For the text-containing cell, return its midpoint in (x, y) coordinate format. 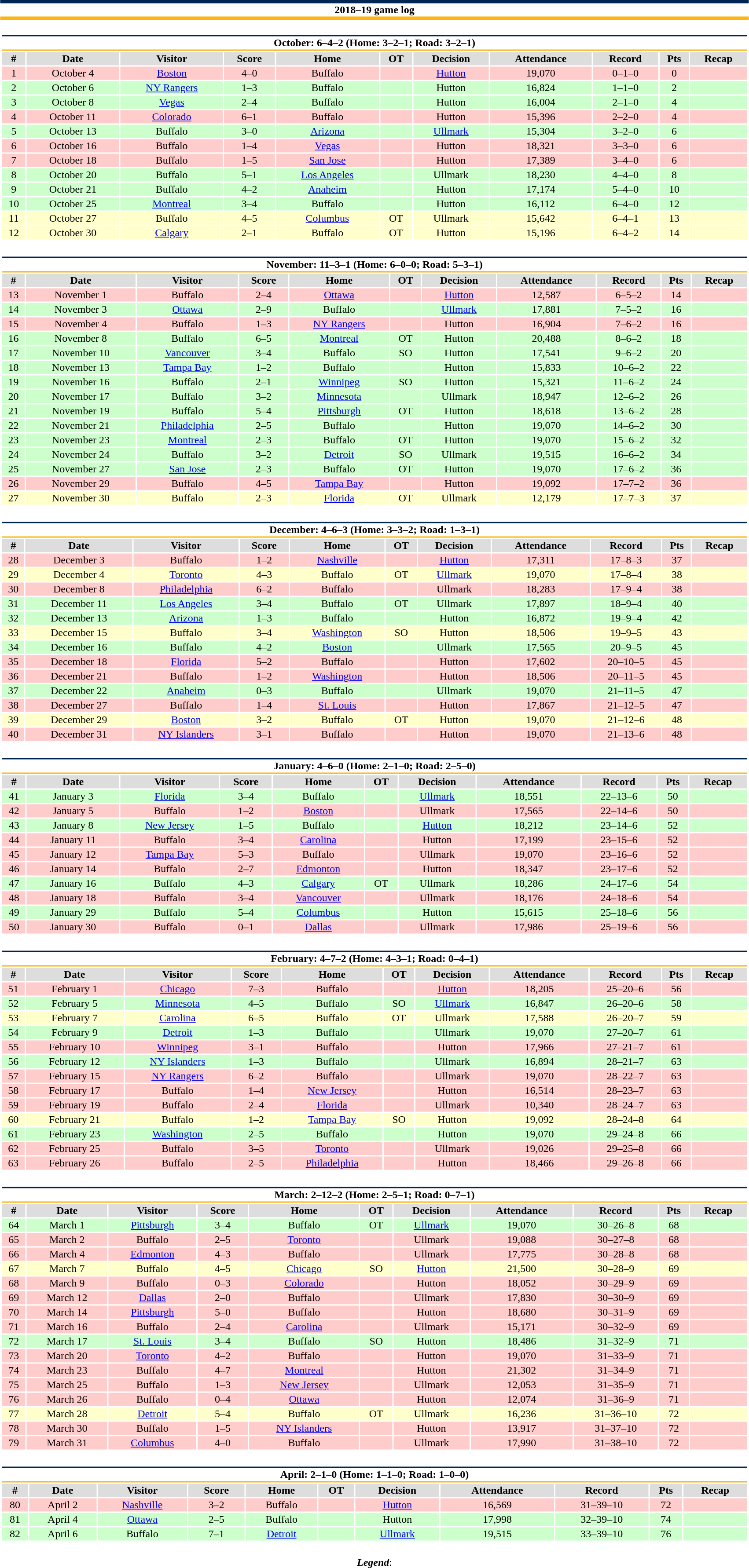
10,340 (540, 1105)
28–21–7 (625, 1061)
April: 2–1–0 (Home: 1–1–0; Road: 1–0–0) (374, 1474)
5–1 (249, 175)
33–39–10 (601, 1534)
March 7 (67, 1269)
31–37–10 (616, 1428)
17,602 (541, 662)
3–5 (256, 1148)
17–6–2 (628, 469)
20–10–5 (626, 662)
16,004 (541, 102)
16,824 (541, 88)
73 (14, 1356)
17–9–4 (626, 589)
December 29 (79, 720)
29–26–8 (625, 1163)
22–14–6 (619, 811)
December 21 (79, 676)
March 25 (67, 1385)
7–6–2 (628, 324)
25–18–6 (619, 913)
28–22–7 (625, 1076)
January 5 (73, 811)
20,488 (546, 338)
21,302 (522, 1370)
3–4–0 (626, 161)
March 17 (67, 1341)
March 23 (67, 1370)
15–6–2 (628, 440)
January 12 (73, 855)
January 8 (73, 826)
16,569 (497, 1505)
24–17–6 (619, 884)
February: 4–7–2 (Home: 4–3–1; Road: 0–4–1) (374, 959)
October 27 (73, 219)
December 16 (79, 647)
31–38–10 (616, 1443)
21–11–5 (626, 691)
November 30 (81, 498)
30–30–9 (616, 1298)
30–31–9 (616, 1312)
29–25–8 (625, 1148)
5–3 (246, 855)
7 (14, 161)
October 25 (73, 204)
21–13–6 (626, 734)
2–9 (263, 309)
26–20–6 (625, 1003)
19–9–5 (626, 633)
28–24–7 (625, 1105)
17–7–2 (628, 483)
November 16 (81, 382)
April 4 (62, 1520)
23–14–6 (619, 826)
October 30 (73, 233)
21–12–5 (626, 705)
16,872 (541, 618)
70 (14, 1312)
22–13–6 (619, 797)
November 29 (81, 483)
October 11 (73, 117)
17,830 (522, 1298)
30–32–9 (616, 1327)
February 1 (74, 989)
15,321 (546, 382)
30–28–8 (616, 1254)
November 27 (81, 469)
4–4–0 (626, 175)
October 6 (73, 88)
6–1 (249, 117)
5 (14, 132)
March 12 (67, 1298)
14–6–2 (628, 425)
16,514 (540, 1090)
18,947 (546, 396)
3–2–0 (626, 132)
February 12 (74, 1061)
6–4–2 (626, 233)
March 1 (67, 1225)
February 25 (74, 1148)
51 (13, 989)
17,588 (540, 1018)
21 (13, 411)
1–1–0 (626, 88)
82 (15, 1534)
11 (14, 219)
17,389 (541, 161)
17,174 (541, 190)
18,052 (522, 1283)
February 7 (74, 1018)
November 24 (81, 454)
5–2 (264, 662)
March 14 (67, 1312)
March 28 (67, 1414)
17 (13, 353)
18,321 (541, 146)
3–3–0 (626, 146)
31–33–9 (616, 1356)
February 17 (74, 1090)
18,680 (522, 1312)
November 23 (81, 440)
17,311 (541, 560)
32–39–10 (601, 1520)
19,088 (522, 1240)
November 3 (81, 309)
20–9–5 (626, 647)
January 30 (73, 927)
31–36–9 (616, 1399)
15,833 (546, 367)
17–8–3 (626, 560)
6–4–0 (626, 204)
16,904 (546, 324)
5–4–0 (626, 190)
17,998 (497, 1520)
March 26 (67, 1399)
18,283 (541, 589)
28–23–7 (625, 1090)
35 (13, 662)
9–6–2 (628, 353)
25 (13, 469)
January 14 (73, 869)
6–4–1 (626, 219)
65 (14, 1240)
39 (13, 720)
23–15–6 (619, 840)
25–20–6 (625, 989)
31–36–10 (616, 1414)
December 18 (79, 662)
October: 6–4–2 (Home: 3–2–1; Road: 3–2–1) (374, 43)
0–1 (246, 927)
1 (14, 73)
12,179 (546, 498)
75 (14, 1385)
7–3 (256, 989)
April 2 (62, 1505)
17,986 (529, 927)
30–26–8 (616, 1225)
21–12–6 (626, 720)
77 (14, 1414)
15,642 (541, 219)
January 29 (73, 913)
31 (13, 604)
17,541 (546, 353)
October 20 (73, 175)
12,074 (522, 1399)
17,867 (541, 705)
4–7 (223, 1370)
44 (14, 840)
19–9–4 (626, 618)
67 (14, 1269)
23–17–6 (619, 869)
March 31 (67, 1443)
25–19–6 (619, 927)
31–35–9 (616, 1385)
23–16–6 (619, 855)
62 (13, 1148)
0 (674, 73)
12,587 (546, 295)
18,486 (522, 1341)
December: 4–6–3 (Home: 3–3–2; Road: 1–3–1) (374, 530)
March: 2–12–2 (Home: 2–5–1; Road: 0–7–1) (374, 1195)
2–1–0 (626, 102)
17,775 (522, 1254)
30–28–9 (616, 1269)
November 17 (81, 396)
March 20 (67, 1356)
January 3 (73, 797)
0–4 (223, 1399)
February 5 (74, 1003)
March 30 (67, 1428)
December 15 (79, 633)
February 10 (74, 1047)
2–2–0 (626, 117)
9 (14, 190)
79 (14, 1443)
23 (13, 440)
41 (14, 797)
February 23 (74, 1134)
November: 11–3–1 (Home: 6–0–0; Road: 5–3–1) (374, 265)
5–0 (223, 1312)
18,551 (529, 797)
November 4 (81, 324)
30–29–9 (616, 1283)
29 (13, 575)
April 6 (62, 1534)
November 8 (81, 338)
March 2 (67, 1240)
15,396 (541, 117)
81 (15, 1520)
March 16 (67, 1327)
16,236 (522, 1414)
17–8–4 (626, 575)
November 19 (81, 411)
December 31 (79, 734)
30–27–8 (616, 1240)
December 3 (79, 560)
31–39–10 (601, 1505)
10–6–2 (628, 367)
2018–19 game log (374, 10)
December 22 (79, 691)
27–21–7 (625, 1047)
October 18 (73, 161)
60 (13, 1119)
0–1–0 (626, 73)
2–7 (246, 869)
19 (13, 382)
27 (13, 498)
49 (14, 913)
February 21 (74, 1119)
19,026 (540, 1148)
12–6–2 (628, 396)
February 26 (74, 1163)
55 (13, 1047)
15,171 (522, 1327)
17,881 (546, 309)
13–6–2 (628, 411)
February 19 (74, 1105)
October 8 (73, 102)
January 16 (73, 884)
17,199 (529, 840)
18,205 (540, 989)
33 (13, 633)
March 4 (67, 1254)
18,347 (529, 869)
18,618 (546, 411)
21,500 (522, 1269)
8–6–2 (628, 338)
February 9 (74, 1032)
17,990 (522, 1443)
29–24–8 (625, 1134)
16,894 (540, 1061)
31–32–9 (616, 1341)
26–20–7 (625, 1018)
80 (15, 1505)
December 4 (79, 575)
7–5–2 (628, 309)
2–0 (223, 1298)
16,112 (541, 204)
24–18–6 (619, 898)
November 13 (81, 367)
11–6–2 (628, 382)
78 (14, 1428)
17,966 (540, 1047)
27–20–7 (625, 1032)
November 10 (81, 353)
March 9 (67, 1283)
October 16 (73, 146)
January: 4–6–0 (Home: 2–1–0; Road: 2–5–0) (374, 766)
16,847 (540, 1003)
November 1 (81, 295)
12,053 (522, 1385)
3 (14, 102)
15,196 (541, 233)
6–5–2 (628, 295)
17–7–3 (628, 498)
18,286 (529, 884)
57 (13, 1076)
November 21 (81, 425)
28–24–8 (625, 1119)
October 13 (73, 132)
13,917 (522, 1428)
December 27 (79, 705)
February 15 (74, 1076)
20–11–5 (626, 676)
December 11 (79, 604)
3–0 (249, 132)
18,230 (541, 175)
December 8 (79, 589)
December 13 (79, 618)
15,615 (529, 913)
January 11 (73, 840)
16–6–2 (628, 454)
October 21 (73, 190)
18,212 (529, 826)
18,466 (540, 1163)
18–9–4 (626, 604)
15 (13, 324)
18,176 (529, 898)
15,304 (541, 132)
January 18 (73, 898)
7–1 (217, 1534)
31–34–9 (616, 1370)
October 4 (73, 73)
17,897 (541, 604)
46 (14, 869)
53 (13, 1018)
